Output the (x, y) coordinate of the center of the cell containing the given text.  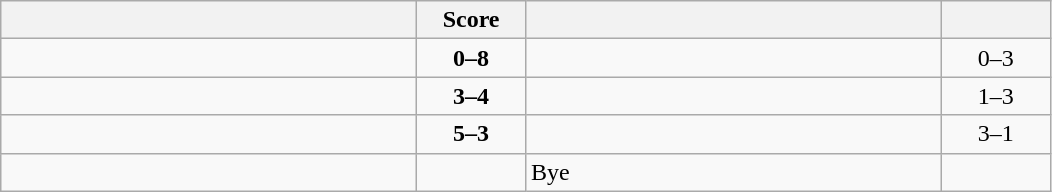
Score (472, 20)
Bye (733, 172)
3–1 (996, 134)
0–3 (996, 58)
5–3 (472, 134)
3–4 (472, 96)
1–3 (996, 96)
0–8 (472, 58)
